Provide the [X, Y] coordinate of the cell's center where the given text is located.  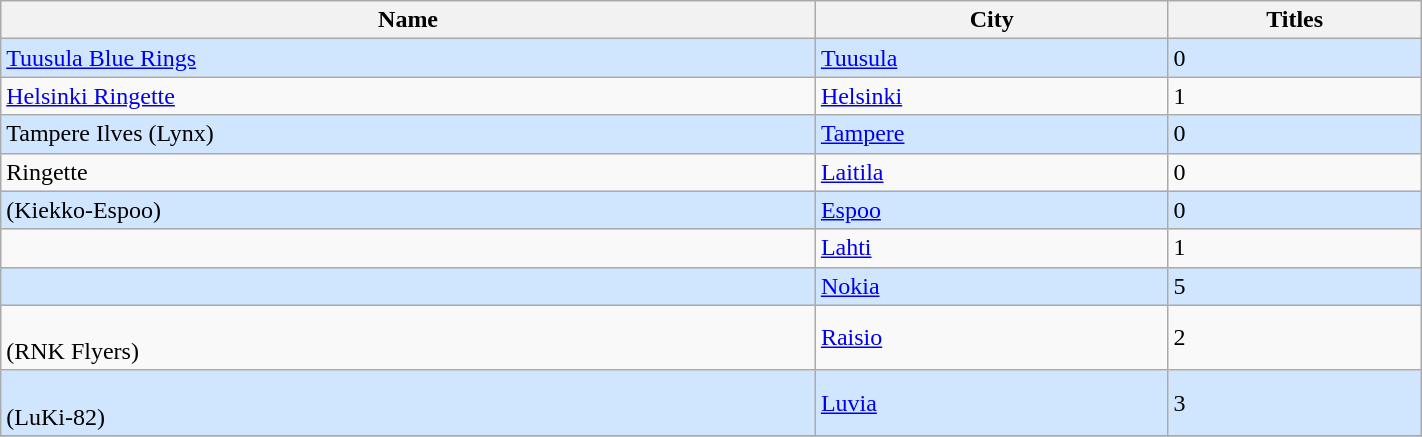
5 [1294, 286]
Tampere Ilves (Lynx) [408, 134]
Nokia [992, 286]
Tuusula [992, 58]
Raisio [992, 338]
Helsinki Ringette [408, 96]
(Kiekko-Espoo) [408, 210]
3 [1294, 402]
(LuKi-82) [408, 402]
City [992, 20]
Tampere [992, 134]
Laitila [992, 172]
Tuusula Blue Rings [408, 58]
Luvia [992, 402]
(RNK Flyers) [408, 338]
Titles [1294, 20]
2 [1294, 338]
Ringette [408, 172]
Espoo [992, 210]
Lahti [992, 248]
Helsinki [992, 96]
Name [408, 20]
